Search for the cell housing the specified text and yield its (x, y) center coordinate. 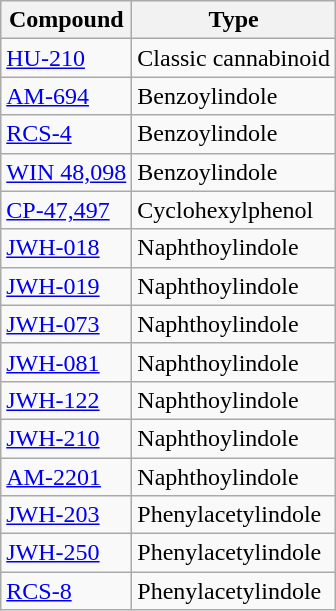
CP-47,497 (66, 210)
JWH-073 (66, 324)
HU-210 (66, 58)
JWH-203 (66, 515)
JWH-018 (66, 248)
RCS-4 (66, 134)
JWH-081 (66, 362)
JWH-210 (66, 438)
WIN 48,098 (66, 172)
Cyclohexylphenol (234, 210)
AM-2201 (66, 477)
JWH-122 (66, 400)
Classic cannabinoid (234, 58)
Type (234, 20)
AM-694 (66, 96)
RCS-8 (66, 591)
JWH-250 (66, 553)
JWH-019 (66, 286)
Compound (66, 20)
